Detect which cell encompasses the target text, then output its [X, Y] center coordinate. 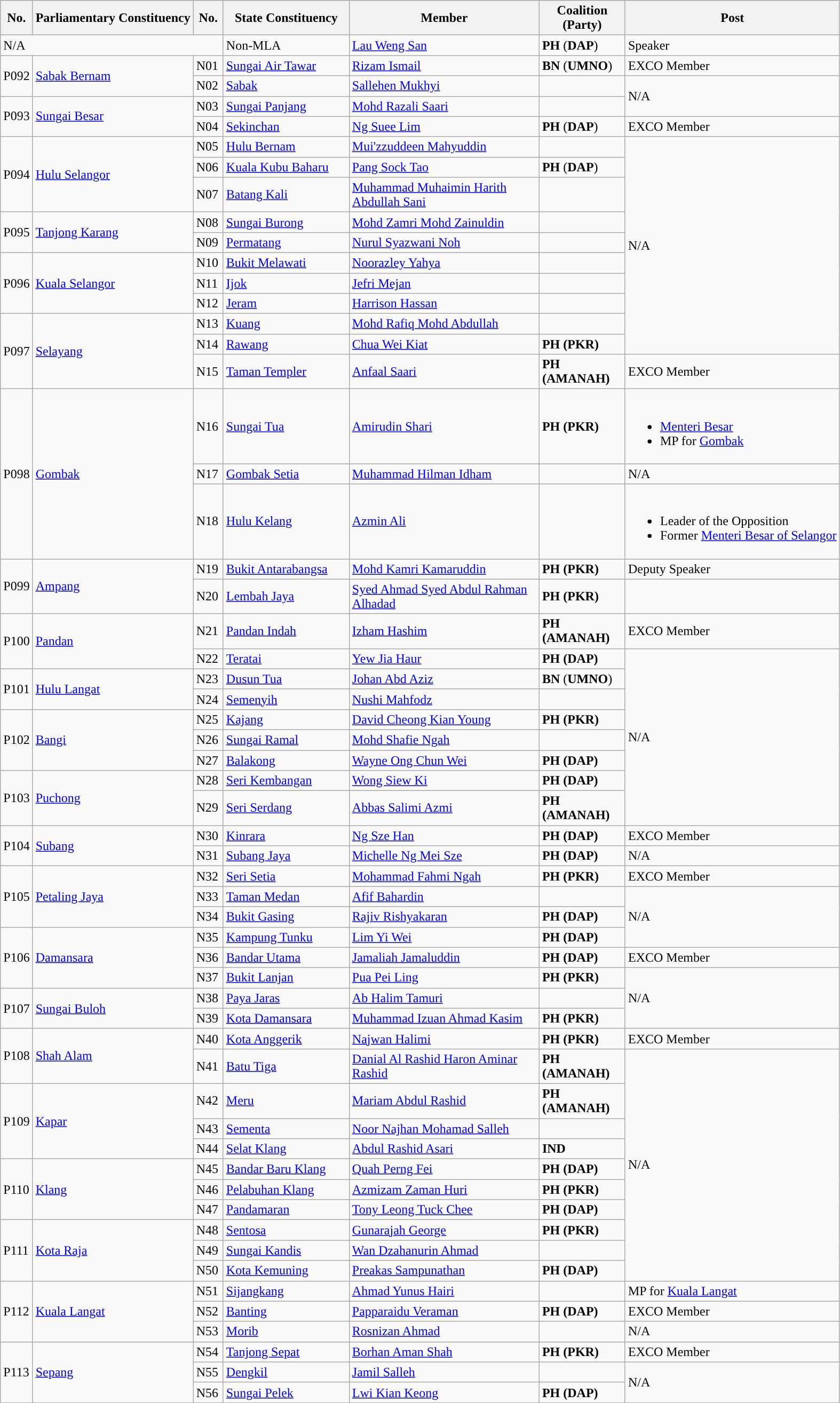
Sungai Kandis [286, 1250]
Taman Templer [286, 371]
Sallehen Mukhyi [444, 86]
Ijok [286, 283]
P106 [17, 957]
Harrison Hassan [444, 304]
Ab Halim Tamuri [444, 998]
Balakong [286, 760]
N55 [208, 1372]
P104 [17, 846]
N33 [208, 897]
Subang Jaya [286, 856]
Sepang [113, 1372]
N50 [208, 1271]
N16 [208, 426]
N56 [208, 1392]
Speaker [732, 45]
P100 [17, 641]
N13 [208, 324]
Bukit Gasing [286, 917]
Sabak Bernam [113, 76]
N43 [208, 1129]
Lim Yi Wei [444, 937]
Kuala Selangor [113, 283]
Mohd Zamri Mohd Zainuldin [444, 222]
P095 [17, 232]
Klang [113, 1190]
N46 [208, 1190]
Meru [286, 1100]
Post [732, 18]
N18 [208, 521]
Bandar Utama [286, 957]
N17 [208, 474]
Preakas Sampunathan [444, 1271]
Sungai Panjang [286, 106]
Rajiv Rishyakaran [444, 917]
P113 [17, 1372]
N42 [208, 1100]
Sabak [286, 86]
Tanjong Sepat [286, 1352]
P108 [17, 1056]
Bangi [113, 740]
Lau Weng San [444, 45]
Kuala Langat [113, 1311]
N49 [208, 1250]
Dusun Tua [286, 679]
Kampung Tunku [286, 937]
N41 [208, 1066]
Rizam Ismail [444, 66]
Bukit Melawati [286, 263]
N19 [208, 569]
Lwi Kian Keong [444, 1392]
Sekinchan [286, 126]
Batu Tiga [286, 1066]
Noor Najhan Mohamad Salleh [444, 1129]
N53 [208, 1331]
Abdul Rashid Asari [444, 1149]
P098 [17, 474]
Puchong [113, 798]
Paya Jaras [286, 998]
Hulu Kelang [286, 521]
Muhammad Izuan Ahmad Kasim [444, 1018]
Pandan Indah [286, 631]
N52 [208, 1311]
Seri Setia [286, 876]
Jeram [286, 304]
Coalition (Party) [582, 18]
N02 [208, 86]
Semenyih [286, 699]
Shah Alam [113, 1056]
P102 [17, 740]
N26 [208, 740]
N12 [208, 304]
Non-MLA [286, 45]
Afif Bahardin [444, 897]
N28 [208, 781]
P105 [17, 897]
Sungai Tua [286, 426]
Damansara [113, 957]
Sementa [286, 1129]
Kajang [286, 719]
Wong Siew Ki [444, 781]
Papparaidu Veraman [444, 1311]
Pua Pei Ling [444, 978]
Kinrara [286, 836]
N40 [208, 1039]
Nushi Mahfodz [444, 699]
Mohammad Fahmi Ngah [444, 876]
Jamaliah Jamaluddin [444, 957]
N03 [208, 106]
P109 [17, 1121]
N48 [208, 1230]
Sungai Buloh [113, 1008]
Pandamaran [286, 1210]
P092 [17, 76]
Mohd Kamri Kamaruddin [444, 569]
Menteri BesarMP for Gombak [732, 426]
N11 [208, 283]
Hulu Langat [113, 689]
Gombak Setia [286, 474]
IND [582, 1149]
N39 [208, 1018]
Ampang [113, 586]
Pang Sock Tao [444, 167]
N21 [208, 631]
Hulu Bernam [286, 147]
Teratai [286, 659]
N09 [208, 242]
P093 [17, 116]
P096 [17, 283]
Muhammad Muhaimin Harith Abdullah Sani [444, 194]
Lembah Jaya [286, 597]
Amirudin Shari [444, 426]
Anfaal Saari [444, 371]
Batang Kali [286, 194]
Leader of the OppositionFormer Menteri Besar of Selangor [732, 521]
Sijangkang [286, 1291]
Bandar Baru Klang [286, 1169]
Yew Jia Haur [444, 659]
Banting [286, 1311]
Bukit Antarabangsa [286, 569]
P097 [17, 351]
Sungai Pelek [286, 1392]
N05 [208, 147]
Danial Al Rashid Haron Aminar Rashid [444, 1066]
Najwan Halimi [444, 1039]
P094 [17, 174]
Seri Serdang [286, 808]
Mohd Rafiq Mohd Abdullah [444, 324]
N01 [208, 66]
Seri Kembangan [286, 781]
N29 [208, 808]
Kota Anggerik [286, 1039]
Wayne Ong Chun Wei [444, 760]
N37 [208, 978]
N47 [208, 1210]
Pelabuhan Klang [286, 1190]
Tony Leong Tuck Chee [444, 1210]
N22 [208, 659]
N51 [208, 1291]
Michelle Ng Mei Sze [444, 856]
Rawang [286, 344]
Morib [286, 1331]
N14 [208, 344]
Ahmad Yunus Hairi [444, 1291]
Permatang [286, 242]
N44 [208, 1149]
Borhan Aman Shah [444, 1352]
N38 [208, 998]
Mui'zzuddeen Mahyuddin [444, 147]
Kuang [286, 324]
Gunarajah George [444, 1230]
Wan Dzahanurin Ahmad [444, 1250]
Dengkil [286, 1372]
State Constituency [286, 18]
Ng Suee Lim [444, 126]
Izham Hashim [444, 631]
Johan Abd Aziz [444, 679]
Gombak [113, 474]
Taman Medan [286, 897]
Selat Klang [286, 1149]
Azmizam Zaman Huri [444, 1190]
N06 [208, 167]
P101 [17, 689]
Muhammad Hilman Idham [444, 474]
Kota Raja [113, 1250]
Kota Damansara [286, 1018]
Noorazley Yahya [444, 263]
Nurul Syazwani Noh [444, 242]
N08 [208, 222]
N35 [208, 937]
MP for Kuala Langat [732, 1291]
N20 [208, 597]
Sentosa [286, 1230]
Bukit Lanjan [286, 978]
Abbas Salimi Azmi [444, 808]
N10 [208, 263]
Deputy Speaker [732, 569]
Parliamentary Constituency [113, 18]
P103 [17, 798]
Sungai Air Tawar [286, 66]
Sungai Burong [286, 222]
N07 [208, 194]
N45 [208, 1169]
Mohd Shafie Ngah [444, 740]
N25 [208, 719]
N27 [208, 760]
N15 [208, 371]
P107 [17, 1008]
Kapar [113, 1121]
Jamil Salleh [444, 1372]
P112 [17, 1311]
Member [444, 18]
Pandan [113, 641]
N36 [208, 957]
N54 [208, 1352]
Petaling Jaya [113, 897]
Kota Kemuning [286, 1271]
Sungai Besar [113, 116]
Rosnizan Ahmad [444, 1331]
N24 [208, 699]
Chua Wei Kiat [444, 344]
P099 [17, 586]
Hulu Selangor [113, 174]
P111 [17, 1250]
N30 [208, 836]
Jefri Mejan [444, 283]
David Cheong Kian Young [444, 719]
Mariam Abdul Rashid [444, 1100]
Quah Perng Fei [444, 1169]
Selayang [113, 351]
Azmin Ali [444, 521]
N04 [208, 126]
Syed Ahmad Syed Abdul Rahman Alhadad [444, 597]
Ng Sze Han [444, 836]
N34 [208, 917]
P110 [17, 1190]
N23 [208, 679]
Subang [113, 846]
Kuala Kubu Baharu [286, 167]
Mohd Razali Saari [444, 106]
Tanjong Karang [113, 232]
Sungai Ramal [286, 740]
N31 [208, 856]
N32 [208, 876]
